Capture the cell that displays the provided text and extract its (X, Y) central coordinate. 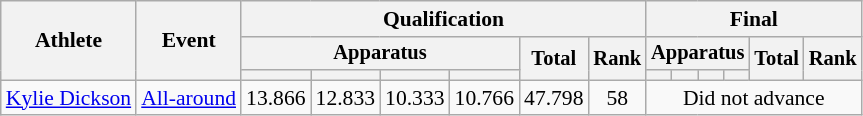
Did not advance (754, 98)
All-around (188, 98)
13.866 (276, 98)
Kylie Dickson (68, 98)
Qualification (444, 19)
10.766 (484, 98)
12.833 (346, 98)
10.333 (414, 98)
Event (188, 40)
Athlete (68, 40)
58 (618, 98)
47.798 (554, 98)
Final (754, 19)
